Detect which cell encompasses the target text, then output its [X, Y] center coordinate. 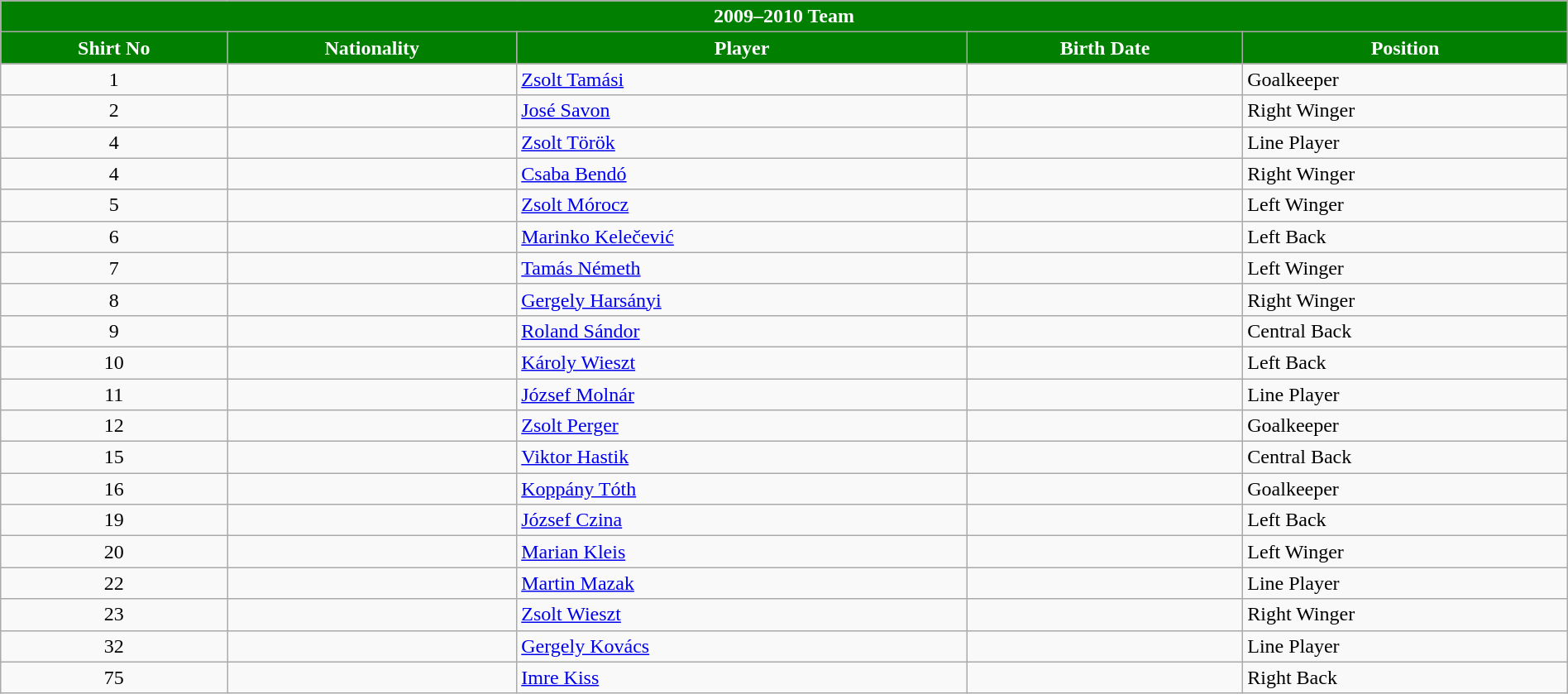
12 [114, 426]
10 [114, 362]
Tamás Németh [743, 268]
Viktor Hastik [743, 457]
22 [114, 583]
Imre Kiss [743, 677]
20 [114, 552]
Gergely Harsányi [743, 299]
1 [114, 79]
Shirt No [114, 48]
Zsolt Török [743, 142]
75 [114, 677]
5 [114, 205]
23 [114, 615]
2 [114, 111]
Birth Date [1105, 48]
Martin Mazak [743, 583]
Marinko Kelečević [743, 237]
Roland Sándor [743, 331]
Position [1406, 48]
José Savon [743, 111]
9 [114, 331]
8 [114, 299]
Right Back [1406, 677]
Zsolt Wieszt [743, 615]
15 [114, 457]
11 [114, 395]
6 [114, 237]
19 [114, 520]
Gergely Kovács [743, 646]
2009–2010 Team [784, 17]
Zsolt Tamási [743, 79]
József Czina [743, 520]
Csaba Bendó [743, 174]
Marian Kleis [743, 552]
József Molnár [743, 395]
Zsolt Mórocz [743, 205]
32 [114, 646]
Zsolt Perger [743, 426]
Koppány Tóth [743, 489]
7 [114, 268]
Player [743, 48]
16 [114, 489]
Nationality [372, 48]
Károly Wieszt [743, 362]
